Return (x, y) of the center of cell containing provided text 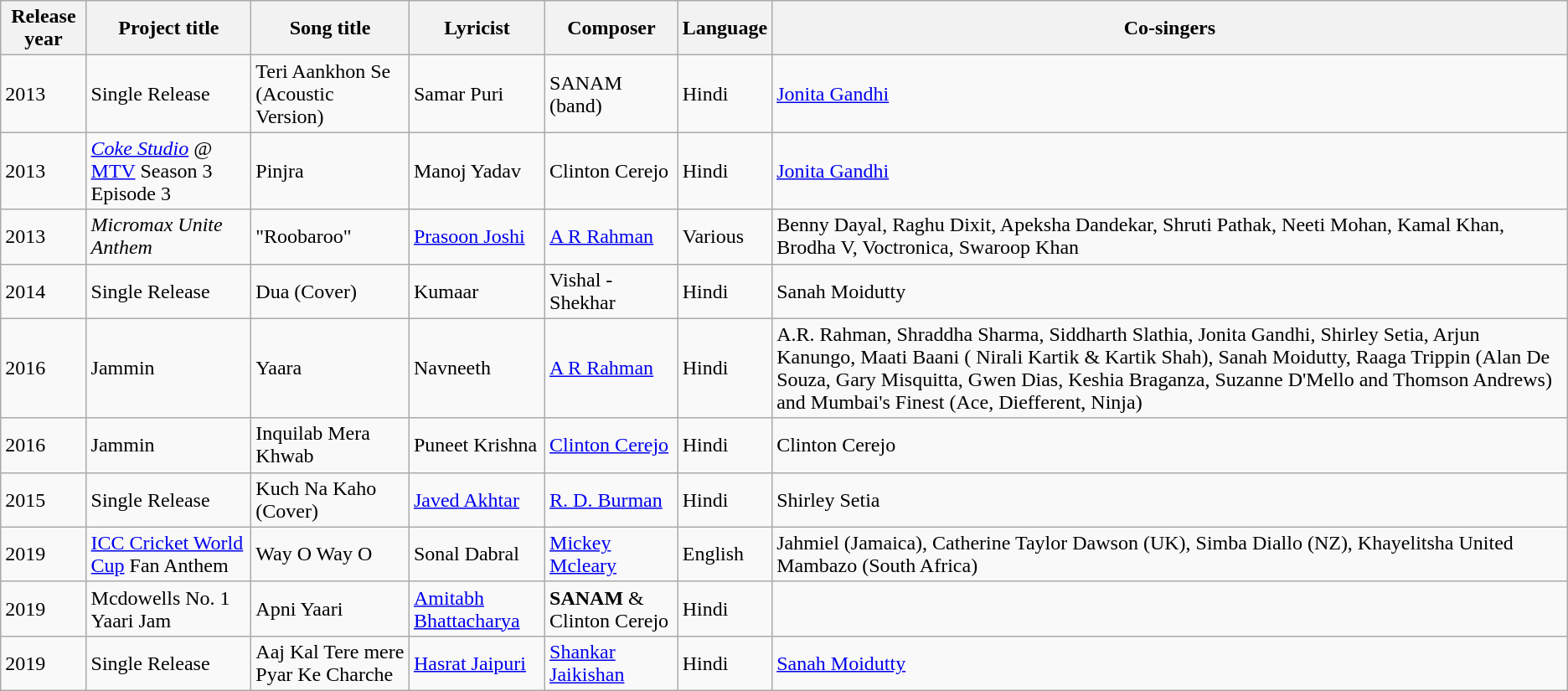
"Roobaroo" (330, 236)
Song title (330, 28)
Inquilab Mera Khwab (330, 446)
English (725, 554)
Way O Way O (330, 554)
SANAM & Clinton Cerejo (611, 608)
Dua (Cover) (330, 291)
Pinjra (330, 171)
Release year (44, 28)
2014 (44, 291)
Navneeth (477, 369)
Kuch Na Kaho (Cover) (330, 499)
Shankar Jaikishan (611, 663)
Aaj Kal Tere mere Pyar Ke Charche (330, 663)
Puneet Krishna (477, 446)
Apni Yaari (330, 608)
Teri Aankhon Se (Acoustic Version) (330, 94)
Micromax Unite Anthem (169, 236)
Hasrat Jaipuri (477, 663)
ICC Cricket World Cup Fan Anthem (169, 554)
Shirley Setia (1170, 499)
Prasoon Joshi (477, 236)
Javed Akhtar (477, 499)
Project title (169, 28)
Samar Puri (477, 94)
Yaara (330, 369)
Composer (611, 28)
SANAM (band) (611, 94)
Manoj Yadav (477, 171)
Vishal - Shekhar (611, 291)
R. D. Burman (611, 499)
Various (725, 236)
Lyricist (477, 28)
Sonal Dabral (477, 554)
Benny Dayal, Raghu Dixit, Apeksha Dandekar, Shruti Pathak, Neeti Mohan, Kamal Khan, Brodha V, Voctronica, Swaroop Khan (1170, 236)
2015 (44, 499)
Language (725, 28)
Coke Studio @ MTV Season 3 Episode 3 (169, 171)
Mcdowells No. 1 Yaari Jam (169, 608)
Mickey Mcleary (611, 554)
Kumaar (477, 291)
Co-singers (1170, 28)
Jahmiel (Jamaica), Catherine Taylor Dawson (UK), Simba Diallo (NZ), Khayelitsha United Mambazo (South Africa) (1170, 554)
Amitabh Bhattacharya (477, 608)
